Return the (X, Y) coordinate for the center point of the cell that contains the specified text.  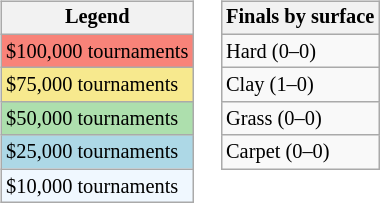
$75,000 tournaments (97, 85)
$25,000 tournaments (97, 152)
Grass (0–0) (300, 119)
Legend (97, 18)
Finals by surface (300, 18)
Carpet (0–0) (300, 152)
Clay (1–0) (300, 85)
$100,000 tournaments (97, 51)
$50,000 tournaments (97, 119)
Hard (0–0) (300, 51)
$10,000 tournaments (97, 186)
